Extract the [x, y] coordinate from the center of the cell holding the provided text.  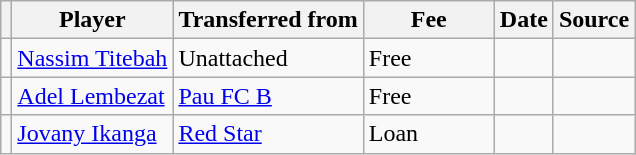
Jovany Ikanga [92, 134]
Red Star [268, 134]
Pau FC B [268, 96]
Loan [428, 134]
Date [524, 20]
Adel Lembezat [92, 96]
Transferred from [268, 20]
Fee [428, 20]
Unattached [268, 58]
Source [594, 20]
Nassim Titebah [92, 58]
Player [92, 20]
